Find where the given text appears and provide that cell's center as [x, y] coordinate. 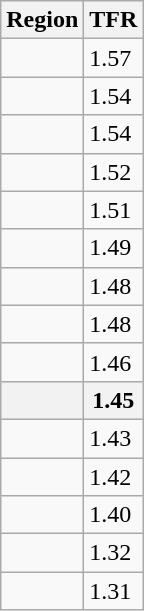
1.51 [114, 210]
1.42 [114, 477]
1.45 [114, 400]
1.43 [114, 438]
1.32 [114, 553]
1.49 [114, 248]
1.46 [114, 362]
1.52 [114, 172]
1.40 [114, 515]
1.57 [114, 58]
Region [42, 20]
TFR [114, 20]
1.31 [114, 591]
